Scan for the cell matching the given text and deliver its (X, Y) coordinate at center. 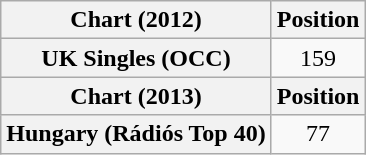
77 (318, 134)
Chart (2013) (136, 96)
Hungary (Rádiós Top 40) (136, 134)
Chart (2012) (136, 20)
UK Singles (OCC) (136, 58)
159 (318, 58)
